Scan for the cell matching the given text and deliver its (X, Y) coordinate at center. 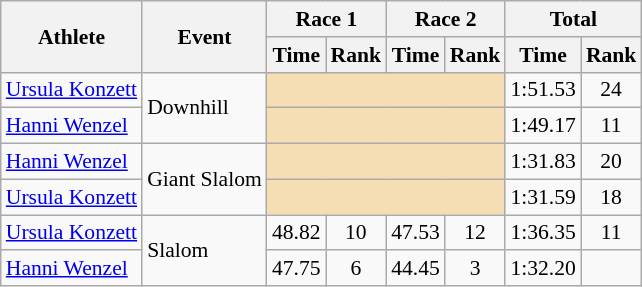
47.75 (296, 269)
1:49.17 (542, 126)
24 (612, 90)
47.53 (416, 233)
1:51.53 (542, 90)
6 (356, 269)
Downhill (204, 108)
Giant Slalom (204, 180)
3 (476, 269)
1:31.59 (542, 197)
Race 2 (446, 19)
1:31.83 (542, 162)
12 (476, 233)
1:36.35 (542, 233)
Race 1 (326, 19)
Slalom (204, 250)
Event (204, 36)
Athlete (72, 36)
Total (573, 19)
44.45 (416, 269)
10 (356, 233)
1:32.20 (542, 269)
20 (612, 162)
18 (612, 197)
48.82 (296, 233)
